Output the [X, Y] coordinate of the center of the cell containing the given text.  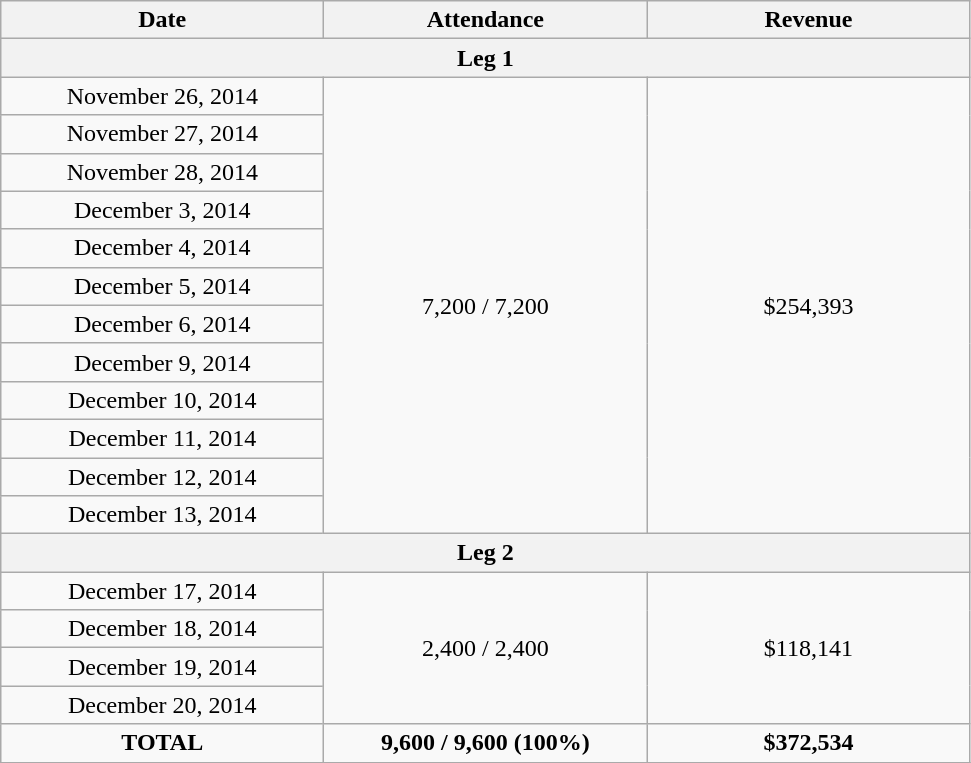
9,600 / 9,600 (100%) [486, 743]
2,400 / 2,400 [486, 648]
December 6, 2014 [162, 324]
December 11, 2014 [162, 438]
December 12, 2014 [162, 477]
$118,141 [808, 648]
December 18, 2014 [162, 629]
TOTAL [162, 743]
Attendance [486, 20]
$254,393 [808, 306]
$372,534 [808, 743]
Leg 2 [486, 553]
December 3, 2014 [162, 210]
Revenue [808, 20]
December 5, 2014 [162, 286]
December 20, 2014 [162, 705]
December 9, 2014 [162, 362]
Leg 1 [486, 58]
December 4, 2014 [162, 248]
December 19, 2014 [162, 667]
November 27, 2014 [162, 134]
Date [162, 20]
November 28, 2014 [162, 172]
December 10, 2014 [162, 400]
November 26, 2014 [162, 96]
December 13, 2014 [162, 515]
7,200 / 7,200 [486, 306]
December 17, 2014 [162, 591]
